Return (X, Y) of the center of cell containing provided text 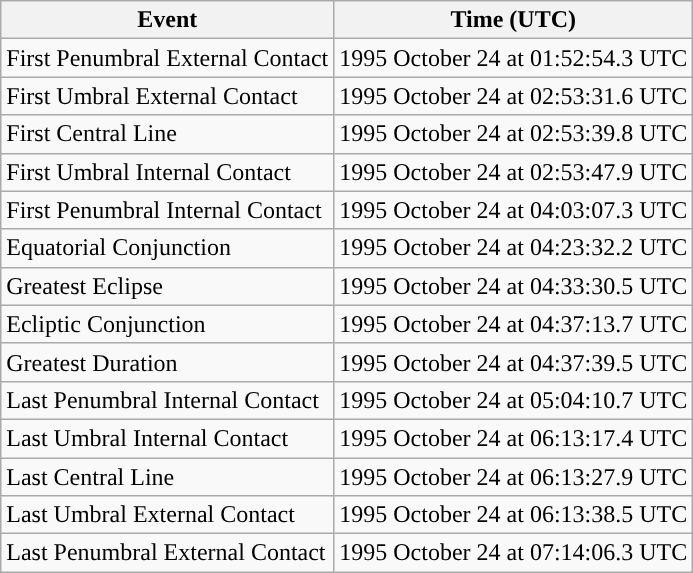
First Penumbral External Contact (168, 58)
Last Central Line (168, 477)
Greatest Duration (168, 362)
Greatest Eclipse (168, 286)
Last Penumbral External Contact (168, 553)
Last Umbral External Contact (168, 515)
1995 October 24 at 04:37:13.7 UTC (514, 324)
1995 October 24 at 06:13:17.4 UTC (514, 438)
First Central Line (168, 134)
First Umbral External Contact (168, 96)
1995 October 24 at 04:33:30.5 UTC (514, 286)
1995 October 24 at 06:13:38.5 UTC (514, 515)
1995 October 24 at 05:04:10.7 UTC (514, 400)
1995 October 24 at 07:14:06.3 UTC (514, 553)
Last Penumbral Internal Contact (168, 400)
First Penumbral Internal Contact (168, 210)
Ecliptic Conjunction (168, 324)
1995 October 24 at 02:53:47.9 UTC (514, 172)
Last Umbral Internal Contact (168, 438)
1995 October 24 at 02:53:31.6 UTC (514, 96)
1995 October 24 at 04:37:39.5 UTC (514, 362)
1995 October 24 at 01:52:54.3 UTC (514, 58)
First Umbral Internal Contact (168, 172)
Equatorial Conjunction (168, 248)
Time (UTC) (514, 20)
1995 October 24 at 06:13:27.9 UTC (514, 477)
1995 October 24 at 04:23:32.2 UTC (514, 248)
1995 October 24 at 02:53:39.8 UTC (514, 134)
1995 October 24 at 04:03:07.3 UTC (514, 210)
Event (168, 20)
